Identify which cell holds the provided text, then report its (x, y) central coordinate. 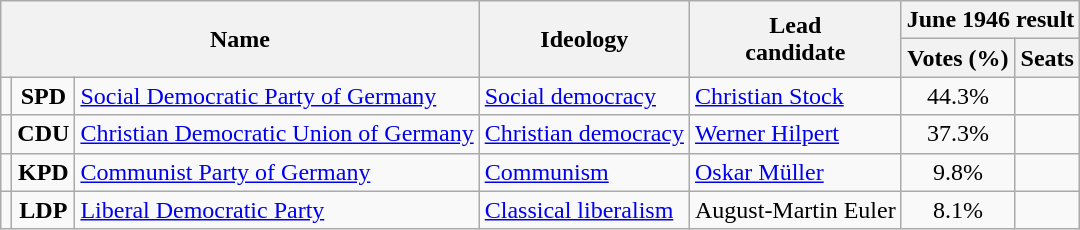
Communist Party of Germany (277, 172)
Christian Democratic Union of Germany (277, 134)
Votes (%) (958, 58)
44.3% (958, 96)
Social democracy (584, 96)
Name (240, 39)
Social Democratic Party of Germany (277, 96)
CDU (44, 134)
Liberal Democratic Party (277, 210)
Communism (584, 172)
37.3% (958, 134)
Seats (1048, 58)
August-Martin Euler (796, 210)
Werner Hilpert (796, 134)
Christian Stock (796, 96)
8.1% (958, 210)
Classical liberalism (584, 210)
June 1946 result (990, 20)
Leadcandidate (796, 39)
9.8% (958, 172)
SPD (44, 96)
LDP (44, 210)
Christian democracy (584, 134)
KPD (44, 172)
Oskar Müller (796, 172)
Ideology (584, 39)
